Provide the [x, y] coordinate of the cell's center where the given text is located.  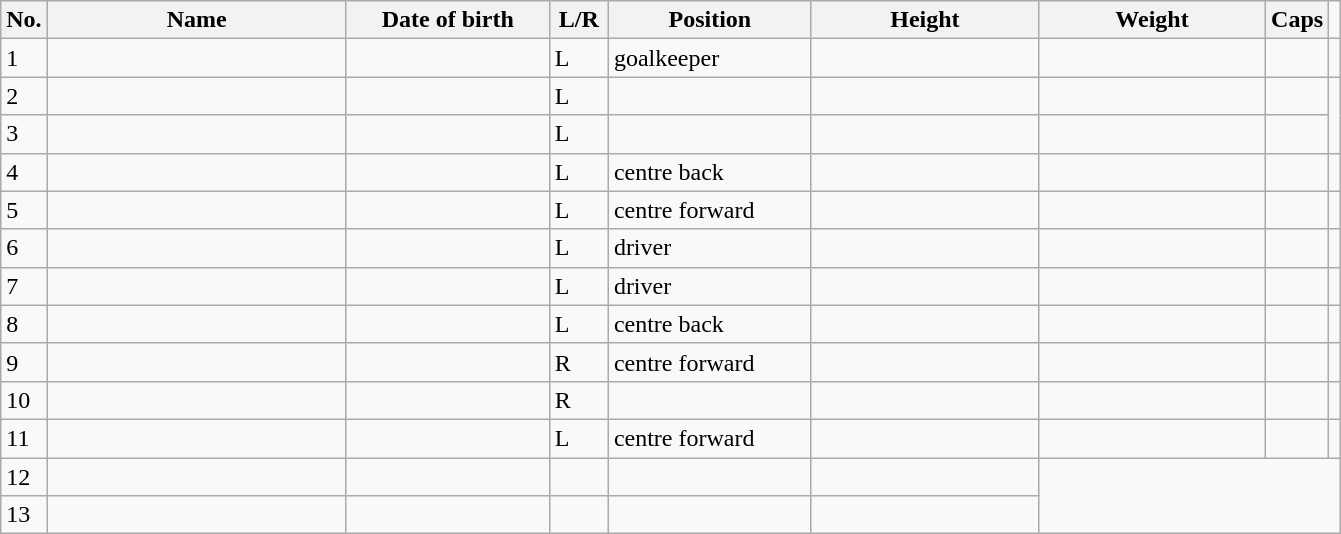
2 [24, 96]
11 [24, 438]
Date of birth [448, 20]
7 [24, 286]
9 [24, 362]
3 [24, 134]
goalkeeper [710, 58]
No. [24, 20]
Name [196, 20]
1 [24, 58]
13 [24, 515]
L/R [578, 20]
Weight [1152, 20]
12 [24, 477]
Caps [1298, 20]
Height [924, 20]
5 [24, 210]
10 [24, 400]
6 [24, 248]
4 [24, 172]
Position [710, 20]
8 [24, 324]
